For the text-containing cell, return its midpoint in (X, Y) coordinate format. 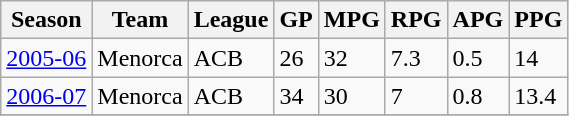
League (231, 20)
32 (352, 58)
7.3 (416, 58)
PPG (538, 20)
2005-06 (46, 58)
Team (140, 20)
30 (352, 96)
0.5 (478, 58)
0.8 (478, 96)
13.4 (538, 96)
GP (296, 20)
APG (478, 20)
RPG (416, 20)
14 (538, 58)
34 (296, 96)
7 (416, 96)
MPG (352, 20)
2006-07 (46, 96)
Season (46, 20)
26 (296, 58)
